Pinpoint the cell where the given text exists, returning its [X, Y] midpoint coordinate. 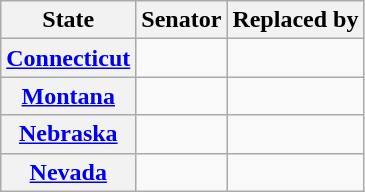
Nebraska [68, 134]
Senator [182, 20]
Nevada [68, 172]
Connecticut [68, 58]
State [68, 20]
Montana [68, 96]
Replaced by [296, 20]
